Find where the given text appears and provide that cell's center as (x, y) coordinate. 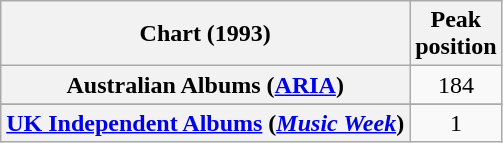
184 (456, 85)
UK Independent Albums (Music Week) (206, 123)
Australian Albums (ARIA) (206, 85)
Peakposition (456, 34)
1 (456, 123)
Chart (1993) (206, 34)
